From the cell containing the given text, extract its center point as [x, y] coordinate. 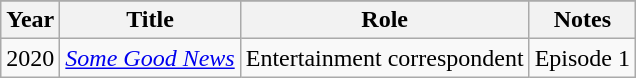
Some Good News [150, 58]
2020 [30, 58]
Title [150, 20]
Entertainment correspondent [384, 58]
Role [384, 20]
Notes [582, 20]
Year [30, 20]
Episode 1 [582, 58]
